Identify which cell holds the provided text, then report its [x, y] central coordinate. 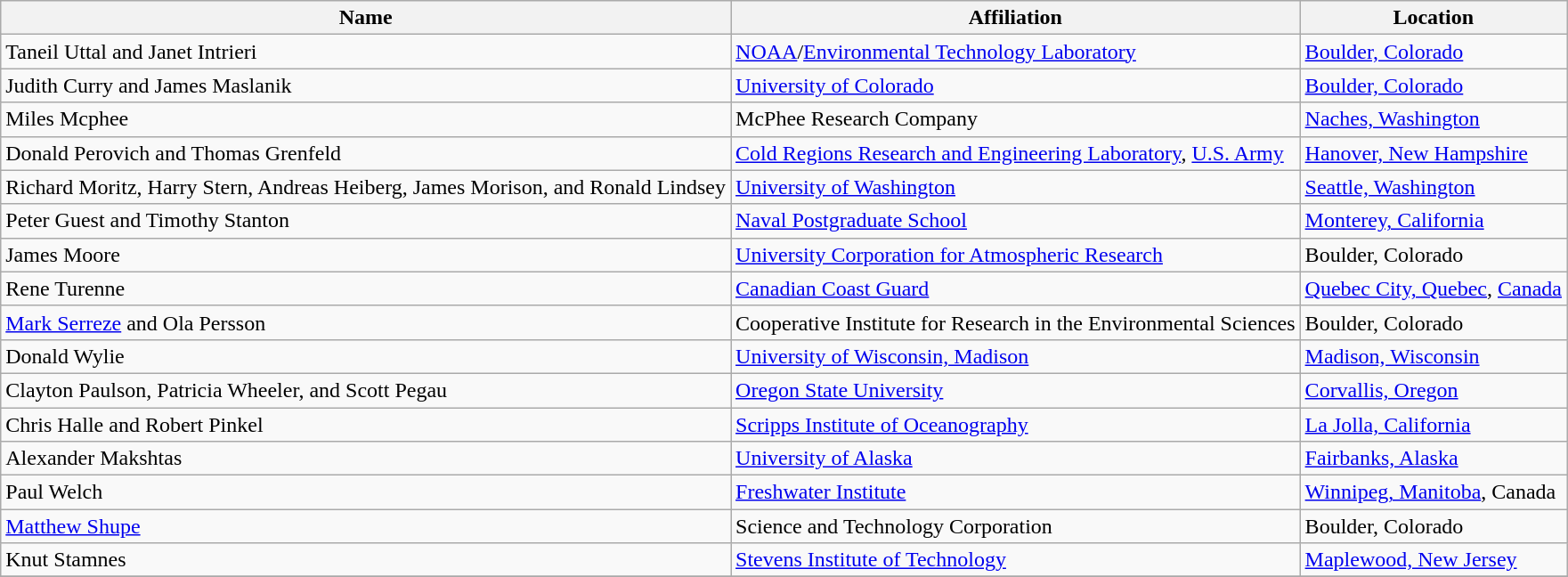
Fairbanks, Alaska [1434, 459]
University of Wisconsin, Madison [1016, 356]
Matthew Shupe [366, 526]
Science and Technology Corporation [1016, 526]
Cold Regions Research and Engineering Laboratory, U.S. Army [1016, 153]
Naches, Washington [1434, 119]
Paul Welch [366, 492]
University Corporation for Atmospheric Research [1016, 255]
Rene Turenne [366, 288]
Maplewood, New Jersey [1434, 560]
McPhee Research Company [1016, 119]
Stevens Institute of Technology [1016, 560]
Peter Guest and Timothy Stanton [366, 221]
Knut Stamnes [366, 560]
Donald Wylie [366, 356]
University of Colorado [1016, 85]
Oregon State University [1016, 390]
Location [1434, 18]
Affiliation [1016, 18]
Naval Postgraduate School [1016, 221]
Canadian Coast Guard [1016, 288]
La Jolla, California [1434, 425]
Cooperative Institute for Research in the Environmental Sciences [1016, 322]
Madison, Wisconsin [1434, 356]
NOAA/Environmental Technology Laboratory [1016, 52]
Richard Moritz, Harry Stern, Andreas Heiberg, James Morison, and Ronald Lindsey [366, 187]
University of Washington [1016, 187]
Clayton Paulson, Patricia Wheeler, and Scott Pegau [366, 390]
Mark Serreze and Ola Persson [366, 322]
Alexander Makshtas [366, 459]
Quebec City, Quebec, Canada [1434, 288]
Name [366, 18]
Hanover, New Hampshire [1434, 153]
Monterey, California [1434, 221]
Chris Halle and Robert Pinkel [366, 425]
Donald Perovich and Thomas Grenfeld [366, 153]
University of Alaska [1016, 459]
Corvallis, Oregon [1434, 390]
Taneil Uttal and Janet Intrieri [366, 52]
Seattle, Washington [1434, 187]
Freshwater Institute [1016, 492]
Judith Curry and James Maslanik [366, 85]
James Moore [366, 255]
Winnipeg, Manitoba, Canada [1434, 492]
Miles Mcphee [366, 119]
Scripps Institute of Oceanography [1016, 425]
